Extract the [X, Y] coordinate from the center of the cell holding the provided text.  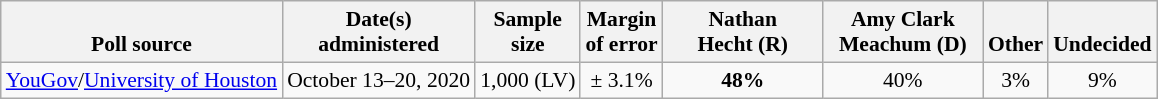
48% [743, 80]
± 3.1% [621, 80]
1,000 (LV) [528, 80]
Date(s)administered [378, 32]
Samplesize [528, 32]
YouGov/University of Houston [142, 80]
Other [1016, 32]
NathanHecht (R) [743, 32]
3% [1016, 80]
9% [1102, 80]
40% [903, 80]
Amy ClarkMeachum (D) [903, 32]
October 13–20, 2020 [378, 80]
Marginof error [621, 32]
Poll source [142, 32]
Undecided [1102, 32]
